Pinpoint the cell where the given text exists, returning its [x, y] midpoint coordinate. 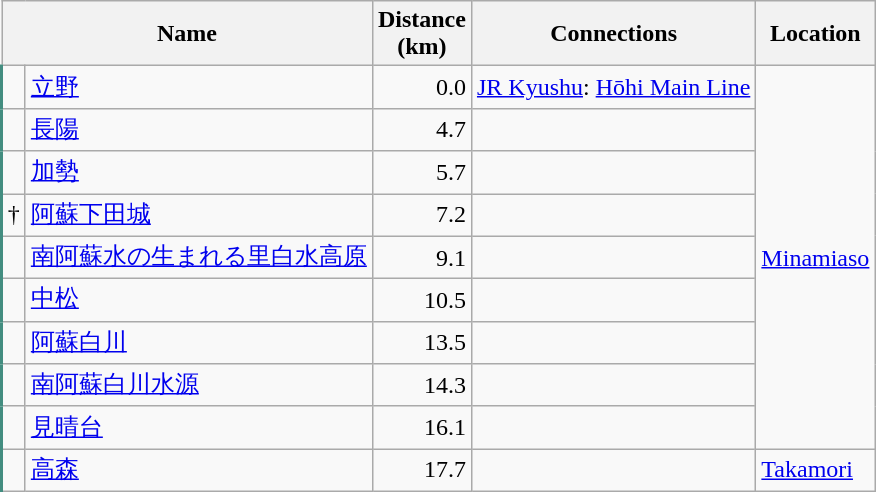
4.7 [422, 130]
14.3 [422, 386]
JR Kyushu: Hōhi Main Line [613, 88]
長陽 [198, 130]
中松 [198, 300]
南阿蘇水の生まれる里白水高原 [198, 258]
0.0 [422, 88]
Name [188, 34]
† [14, 216]
Takamori [816, 470]
10.5 [422, 300]
阿蘇下田城 [198, 216]
加勢 [198, 172]
Location [816, 34]
南阿蘇白川水源 [198, 386]
7.2 [422, 216]
17.7 [422, 470]
16.1 [422, 428]
Minamiaso [816, 258]
9.1 [422, 258]
5.7 [422, 172]
阿蘇白川 [198, 342]
Distance (km) [422, 34]
立野 [198, 88]
Connections [613, 34]
高森 [198, 470]
13.5 [422, 342]
見晴台 [198, 428]
